Identify which cell holds the provided text, then report its [x, y] central coordinate. 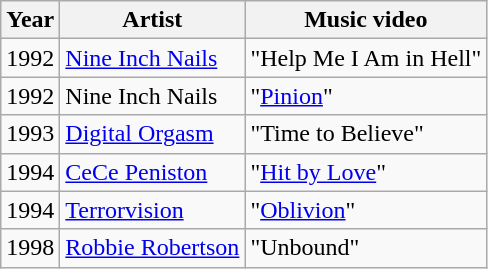
1998 [30, 248]
Robbie Robertson [152, 248]
Year [30, 20]
Terrorvision [152, 210]
"Pinion" [366, 96]
Music video [366, 20]
1993 [30, 134]
"Help Me I Am in Hell" [366, 58]
"Unbound" [366, 248]
"Oblivion" [366, 210]
Artist [152, 20]
"Time to Believe" [366, 134]
Digital Orgasm [152, 134]
CeCe Peniston [152, 172]
"Hit by Love" [366, 172]
